Pinpoint the cell where the given text exists, returning its [X, Y] midpoint coordinate. 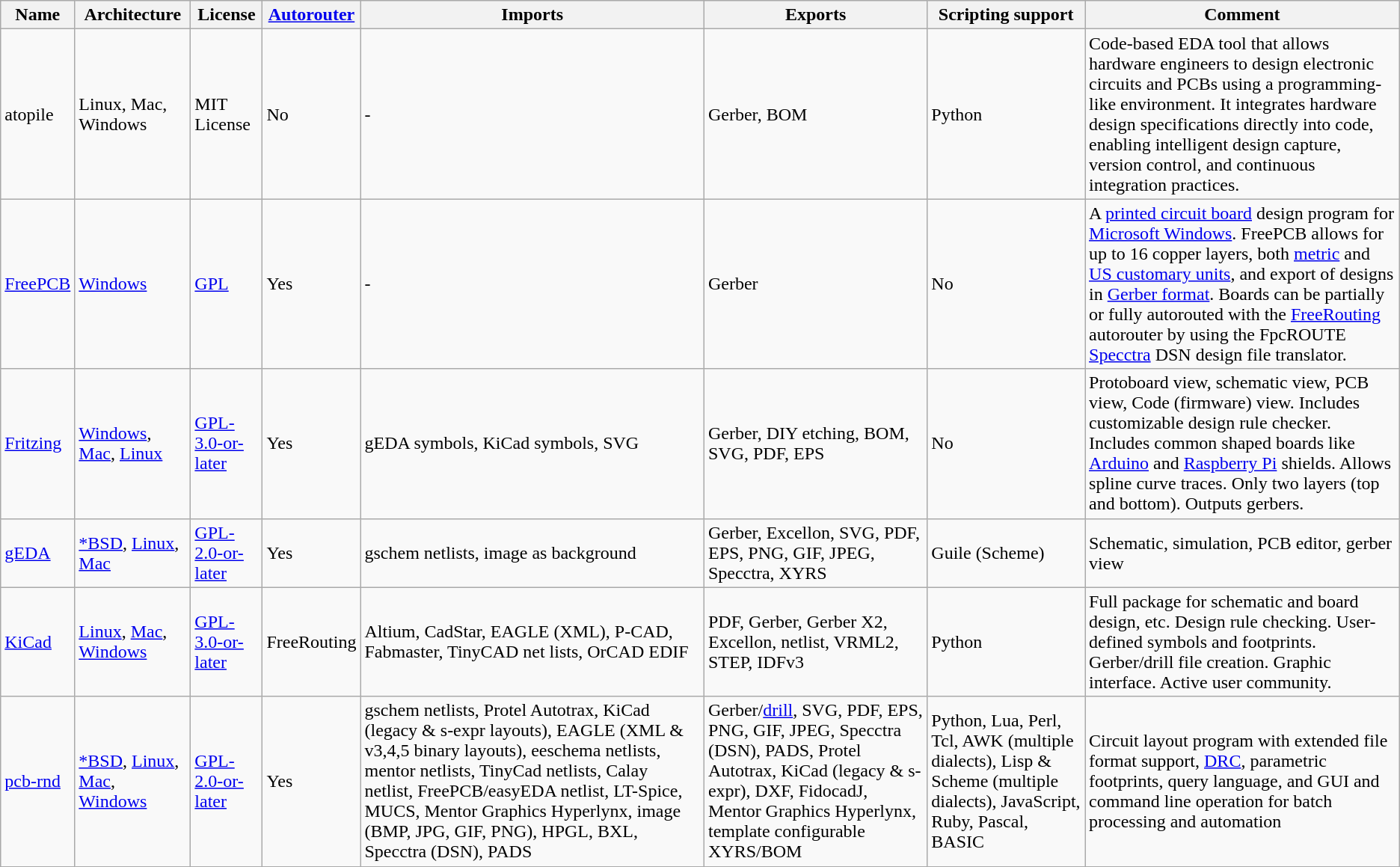
GPL [227, 284]
Gerber, DIY etching, BOM, SVG, PDF, EPS [815, 444]
FreePCB [37, 284]
Exports [815, 15]
KiCad [37, 642]
Scripting support [1007, 15]
Altium, CadStar, EAGLE (XML), P-CAD, Fabmaster, TinyCAD net lists, OrCAD EDIF [532, 642]
License [227, 15]
Architecture [133, 15]
atopile [37, 114]
Comment [1243, 15]
Gerber [815, 284]
Gerber, BOM [815, 114]
Windows, Mac, Linux [133, 444]
Name [37, 15]
Windows [133, 284]
gEDA [37, 553]
Autorouter [311, 15]
PDF, Gerber, Gerber X2, Excellon, netlist, VRML2, STEP, IDFv3 [815, 642]
Guile (Scheme) [1007, 553]
FreeRouting [311, 642]
*BSD, Linux, Mac [133, 553]
pcb-rnd [37, 781]
*BSD, Linux, Mac, Windows [133, 781]
Schematic, simulation, PCB editor, gerber view [1243, 553]
Fritzing [37, 444]
gEDA symbols, KiCad symbols, SVG [532, 444]
Imports [532, 15]
MIT License [227, 114]
Gerber, Excellon, SVG, PDF, EPS, PNG, GIF, JPEG, Specctra, XYRS [815, 553]
Python, Lua, Perl, Tcl, AWK (multiple dialects), Lisp & Scheme (multiple dialects), JavaScript, Ruby, Pascal, BASIC [1007, 781]
gschem netlists, image as background [532, 553]
